Determine the (x, y) coordinate at the center of the cell enclosing the given text.  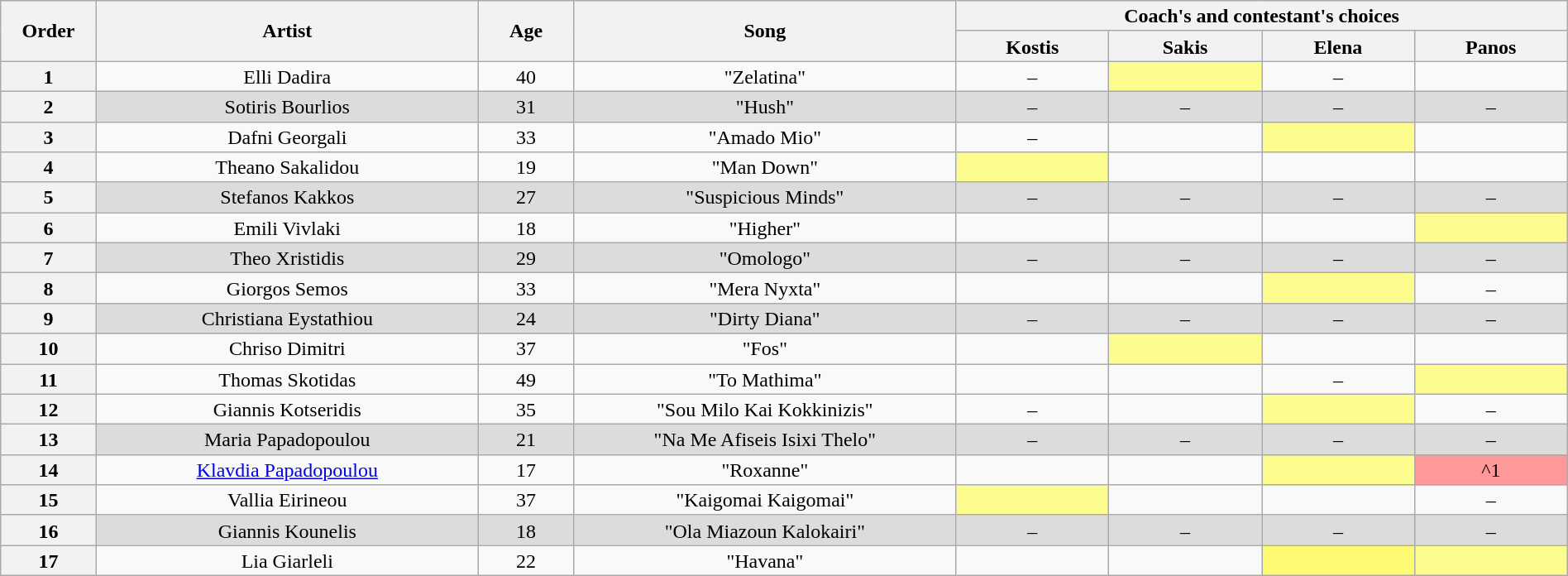
"Fos" (765, 349)
16 (49, 530)
Song (765, 31)
9 (49, 318)
"Amado Mio" (765, 137)
Sakis (1186, 46)
29 (526, 258)
"Ola Miazoun Kalokairi" (765, 530)
"Mera Nyxta" (765, 288)
"Higher" (765, 228)
Maria Papadopoulou (287, 440)
Kostis (1032, 46)
Dafni Georgali (287, 137)
"Dirty Diana" (765, 318)
4 (49, 167)
11 (49, 379)
Lia Giarleli (287, 561)
Age (526, 31)
8 (49, 288)
Thomas Skotidas (287, 379)
13 (49, 440)
24 (526, 318)
Giannis Kotseridis (287, 409)
14 (49, 470)
15 (49, 500)
10 (49, 349)
19 (526, 167)
Stefanos Kakkos (287, 197)
2 (49, 106)
Theano Sakalidou (287, 167)
Vallia Eirineou (287, 500)
"Roxanne" (765, 470)
"Kaigomai Kaigomai" (765, 500)
27 (526, 197)
"Zelatina" (765, 76)
"Omologo" (765, 258)
40 (526, 76)
6 (49, 228)
35 (526, 409)
Panos (1490, 46)
Giorgos Semos (287, 288)
"Hush" (765, 106)
3 (49, 137)
"Havana" (765, 561)
1 (49, 76)
Chriso Dimitri (287, 349)
^1 (1490, 470)
"To Mathima" (765, 379)
Sotiris Bourlios (287, 106)
7 (49, 258)
31 (526, 106)
Klavdia Papadopoulou (287, 470)
Coach's and contestant's choices (1262, 17)
21 (526, 440)
"Sou Milo Kai Kokkinizis" (765, 409)
12 (49, 409)
"Man Down" (765, 167)
Elli Dadira (287, 76)
22 (526, 561)
Elena (1338, 46)
Theo Xristidis (287, 258)
Giannis Kounelis (287, 530)
5 (49, 197)
49 (526, 379)
Artist (287, 31)
Order (49, 31)
Emili Vivlaki (287, 228)
"Suspicious Minds" (765, 197)
Christiana Eystathiou (287, 318)
"Na Me Afiseis Isixi Thelo" (765, 440)
